Return the (X, Y) coordinate for the center point of the cell that contains the specified text.  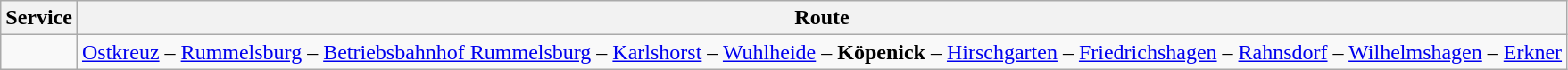
Route (821, 18)
Service (39, 18)
